Search for the cell housing the specified text and yield its [X, Y] center coordinate. 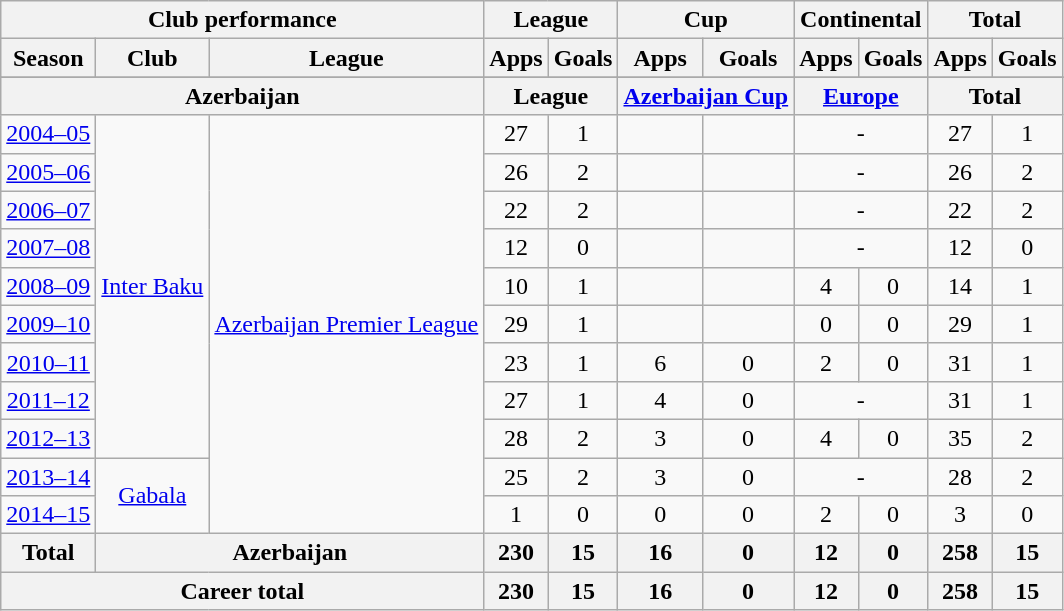
6 [660, 362]
25 [516, 477]
Gabala [152, 496]
Season [48, 58]
Europe [861, 96]
35 [960, 438]
2013–14 [48, 477]
2010–11 [48, 362]
2011–12 [48, 400]
Club [152, 58]
Inter Baku [152, 286]
Azerbaijan Premier League [346, 324]
23 [516, 362]
2014–15 [48, 515]
2006–07 [48, 210]
2004–05 [48, 134]
2005–06 [48, 172]
14 [960, 286]
2008–09 [48, 286]
Continental [861, 20]
2007–08 [48, 248]
10 [516, 286]
Club performance [242, 20]
Career total [242, 591]
Cup [706, 20]
2012–13 [48, 438]
2009–10 [48, 324]
Azerbaijan Cup [706, 96]
